Detect which cell encompasses the target text, then output its (X, Y) center coordinate. 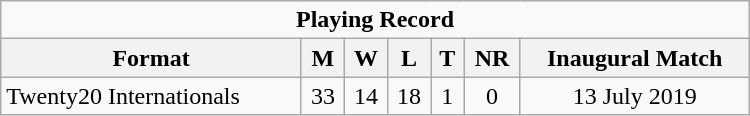
NR (492, 58)
T (448, 58)
0 (492, 96)
Inaugural Match (634, 58)
Playing Record (375, 20)
33 (322, 96)
14 (366, 96)
L (410, 58)
18 (410, 96)
Twenty20 Internationals (152, 96)
W (366, 58)
M (322, 58)
Format (152, 58)
13 July 2019 (634, 96)
1 (448, 96)
